Extract the [X, Y] coordinate from the center of the cell holding the provided text.  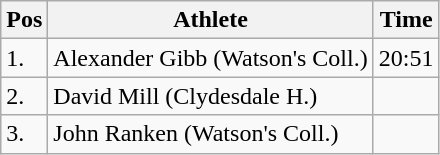
Athlete [210, 20]
1. [24, 58]
John Ranken (Watson's Coll.) [210, 134]
Time [406, 20]
Pos [24, 20]
3. [24, 134]
2. [24, 96]
20:51 [406, 58]
Alexander Gibb (Watson's Coll.) [210, 58]
David Mill (Clydesdale H.) [210, 96]
